Pinpoint the cell where the given text exists, returning its [x, y] midpoint coordinate. 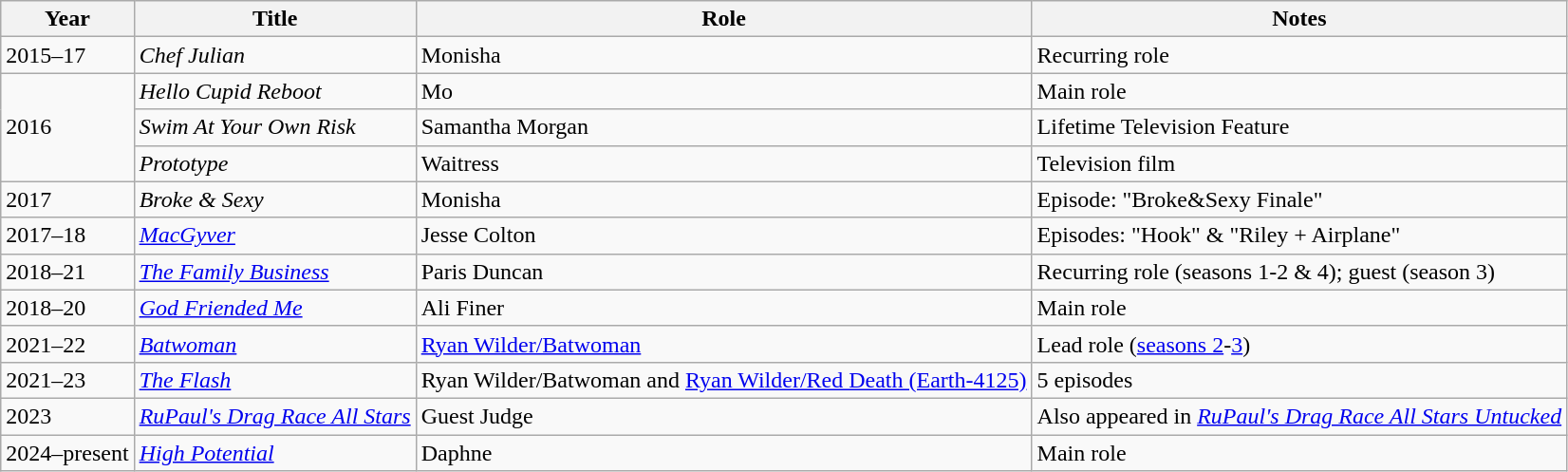
2016 [67, 127]
Broke & Sexy [275, 199]
Recurring role (seasons 1-2 & 4); guest (season 3) [1299, 272]
Role [723, 19]
Lifetime Television Feature [1299, 127]
Mo [723, 91]
Year [67, 19]
2017 [67, 199]
God Friended Me [275, 308]
2023 [67, 416]
2021–22 [67, 344]
2021–23 [67, 380]
The Family Business [275, 272]
Jesse Colton [723, 236]
2015–17 [67, 55]
Paris Duncan [723, 272]
Swim At Your Own Risk [275, 127]
Ryan Wilder/Batwoman and Ryan Wilder/Red Death (Earth-4125) [723, 380]
Samantha Morgan [723, 127]
2024–present [67, 453]
Recurring role [1299, 55]
Lead role (seasons 2-3) [1299, 344]
High Potential [275, 453]
Waitress [723, 163]
Hello Cupid Reboot [275, 91]
Notes [1299, 19]
Daphne [723, 453]
Chef Julian [275, 55]
2018–20 [67, 308]
Episodes: "Hook" & "Riley + Airplane" [1299, 236]
2018–21 [67, 272]
2017–18 [67, 236]
Ali Finer [723, 308]
The Flash [275, 380]
5 episodes [1299, 380]
MacGyver [275, 236]
Also appeared in RuPaul's Drag Race All Stars Untucked [1299, 416]
RuPaul's Drag Race All Stars [275, 416]
Guest Judge [723, 416]
Television film [1299, 163]
Episode: "Broke&Sexy Finale" [1299, 199]
Title [275, 19]
Prototype [275, 163]
Batwoman [275, 344]
Ryan Wilder/Batwoman [723, 344]
